Return (x, y) of the center of cell containing provided text 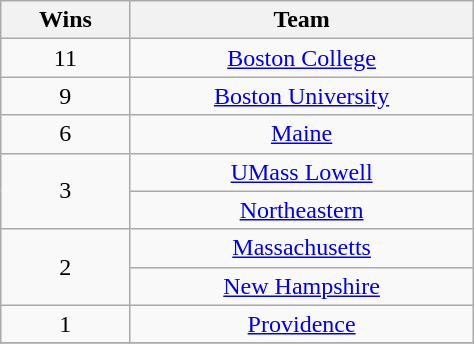
Massachusetts (302, 248)
Boston College (302, 58)
Maine (302, 134)
2 (66, 267)
Northeastern (302, 210)
UMass Lowell (302, 172)
11 (66, 58)
Team (302, 20)
New Hampshire (302, 286)
3 (66, 191)
9 (66, 96)
Boston University (302, 96)
6 (66, 134)
Wins (66, 20)
Providence (302, 324)
1 (66, 324)
